Return the [x, y] coordinate for the center point of the cell that contains the specified text.  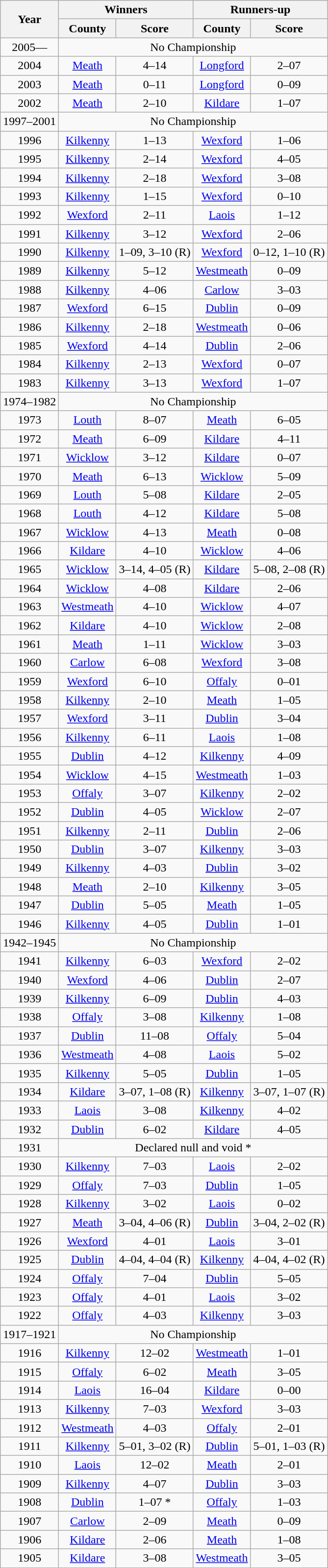
1972 [29, 439]
1–13 [155, 140]
1970 [29, 476]
4–11 [289, 439]
1958 [29, 700]
1909 [29, 1484]
3–04, 2–02 (R) [289, 1222]
0–06 [289, 327]
5–12 [155, 271]
5–02 [289, 1054]
1956 [29, 737]
1931 [29, 1148]
1997–2001 [29, 122]
5–09 [289, 476]
0–12, 1–10 (R) [289, 252]
7–04 [155, 1278]
1–09, 3–10 (R) [155, 252]
1923 [29, 1297]
Winners [126, 10]
1965 [29, 570]
1996 [29, 140]
6–08 [155, 663]
1957 [29, 719]
1992 [29, 215]
3–04, 4–06 (R) [155, 1222]
1934 [29, 1092]
1–11 [155, 644]
0–10 [289, 196]
1927 [29, 1222]
1964 [29, 588]
0–01 [289, 681]
3–13 [155, 383]
3–11 [155, 719]
1913 [29, 1409]
2004 [29, 66]
2–08 [289, 625]
1989 [29, 271]
5–01, 1–03 (R) [289, 1446]
Declared null and void * [193, 1148]
1–15 [155, 196]
8–07 [155, 420]
1954 [29, 774]
1988 [29, 290]
4–04, 4–02 (R) [289, 1260]
1922 [29, 1316]
1995 [29, 159]
1987 [29, 308]
1946 [29, 924]
1930 [29, 1167]
1955 [29, 756]
2–13 [155, 364]
1915 [29, 1371]
4–09 [289, 756]
1906 [29, 1540]
3–04 [289, 719]
1908 [29, 1502]
6–10 [155, 681]
1928 [29, 1204]
1947 [29, 905]
2005— [29, 47]
16–04 [155, 1390]
1916 [29, 1353]
1–07 * [155, 1502]
3–07, 1–07 (R) [289, 1092]
6–03 [155, 961]
2–05 [289, 495]
1984 [29, 364]
1962 [29, 625]
1–12 [289, 215]
2–09 [155, 1521]
1951 [29, 831]
5–08, 2–08 (R) [289, 570]
4–04, 4–04 (R) [155, 1260]
1948 [29, 887]
2003 [29, 84]
1963 [29, 607]
0–11 [155, 84]
1914 [29, 1390]
1905 [29, 1558]
1910 [29, 1465]
1950 [29, 849]
1936 [29, 1054]
2002 [29, 103]
5–04 [289, 1036]
1942–1945 [29, 943]
0–08 [289, 532]
1960 [29, 663]
1961 [29, 644]
1953 [29, 793]
1933 [29, 1110]
1924 [29, 1278]
1990 [29, 252]
1966 [29, 551]
1985 [29, 346]
1949 [29, 868]
6–11 [155, 737]
1932 [29, 1129]
1–06 [289, 140]
1968 [29, 513]
1929 [29, 1185]
1973 [29, 420]
1994 [29, 177]
0–02 [289, 1204]
1935 [29, 1073]
3–14, 4–05 (R) [155, 570]
1967 [29, 532]
1939 [29, 998]
6–05 [289, 420]
1969 [29, 495]
1986 [29, 327]
1991 [29, 234]
4–15 [155, 774]
1937 [29, 1036]
1907 [29, 1521]
1940 [29, 980]
1941 [29, 961]
1926 [29, 1241]
3–07, 1–08 (R) [155, 1092]
1911 [29, 1446]
1938 [29, 1017]
5–01, 3–02 (R) [155, 1446]
4–02 [289, 1110]
Year [29, 19]
1971 [29, 457]
0–00 [289, 1390]
1974–1982 [29, 401]
1993 [29, 196]
1983 [29, 383]
3–01 [289, 1241]
6–13 [155, 476]
1912 [29, 1428]
1925 [29, 1260]
Runners-up [260, 10]
2–14 [155, 159]
1959 [29, 681]
11–08 [155, 1036]
6–15 [155, 308]
1917–1921 [29, 1334]
1952 [29, 812]
4–13 [155, 532]
